Search for the cell housing the specified text and yield its [x, y] center coordinate. 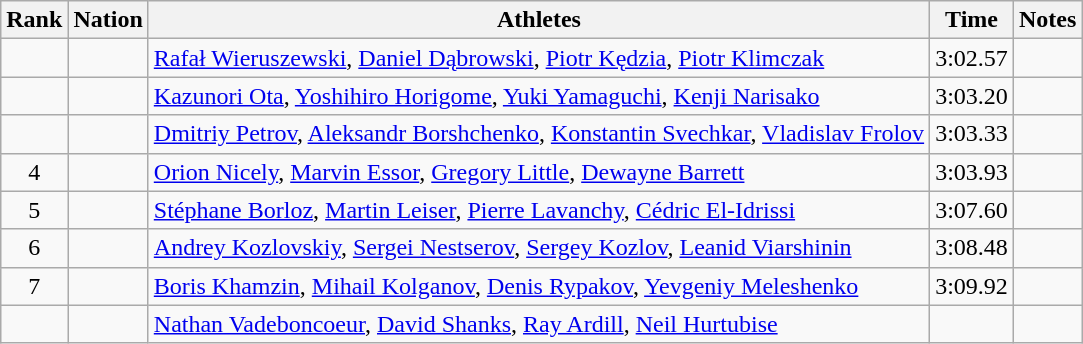
3:03.93 [972, 172]
Rank [34, 20]
4 [34, 172]
Time [972, 20]
Kazunori Ota, Yoshihiro Horigome, Yuki Yamaguchi, Kenji Narisako [538, 96]
Boris Khamzin, Mihail Kolganov, Denis Rypakov, Yevgeniy Meleshenko [538, 286]
3:07.60 [972, 210]
3:03.20 [972, 96]
Rafał Wieruszewski, Daniel Dąbrowski, Piotr Kędzia, Piotr Klimczak [538, 58]
5 [34, 210]
Nathan Vadeboncoeur, David Shanks, Ray Ardill, Neil Hurtubise [538, 324]
3:02.57 [972, 58]
Nation [108, 20]
3:09.92 [972, 286]
3:03.33 [972, 134]
Orion Nicely, Marvin Essor, Gregory Little, Dewayne Barrett [538, 172]
6 [34, 248]
Notes [1047, 20]
Andrey Kozlovskiy, Sergei Nestserov, Sergey Kozlov, Leanid Viarshinin [538, 248]
Athletes [538, 20]
Stéphane Borloz, Martin Leiser, Pierre Lavanchy, Cédric El-Idrissi [538, 210]
Dmitriy Petrov, Aleksandr Borshchenko, Konstantin Svechkar, Vladislav Frolov [538, 134]
3:08.48 [972, 248]
7 [34, 286]
